Detect which cell encompasses the target text, then output its [X, Y] center coordinate. 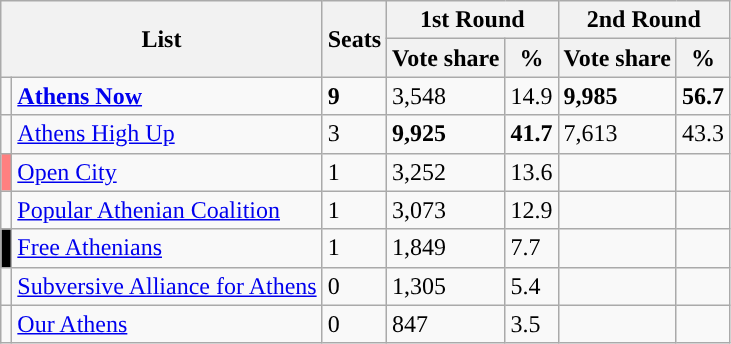
41.7 [532, 134]
3.5 [532, 324]
56.7 [702, 96]
847 [446, 324]
13.6 [532, 172]
2nd Round [644, 20]
12.9 [532, 210]
14.9 [532, 96]
3,548 [446, 96]
43.3 [702, 134]
Free Athenians [167, 248]
Open City [167, 172]
9 [354, 96]
Popular Athenian Coalition [167, 210]
7,613 [617, 134]
Our Athens [167, 324]
3,252 [446, 172]
3,073 [446, 210]
1,849 [446, 248]
9,925 [446, 134]
9,985 [617, 96]
Seats [354, 39]
Subversive Alliance for Athens [167, 286]
List [162, 39]
Athens Now [167, 96]
7.7 [532, 248]
5.4 [532, 286]
1st Round [472, 20]
Athens High Up [167, 134]
3 [354, 134]
1,305 [446, 286]
